Identify which cell holds the provided text, then report its (x, y) central coordinate. 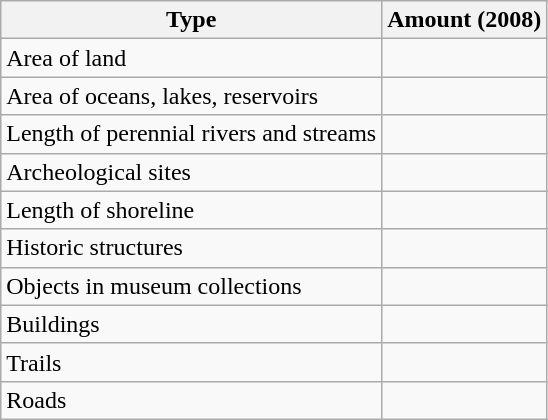
Area of land (192, 58)
Roads (192, 400)
Area of oceans, lakes, reservoirs (192, 96)
Type (192, 20)
Archeological sites (192, 172)
Length of shoreline (192, 210)
Length of perennial rivers and streams (192, 134)
Objects in museum collections (192, 286)
Buildings (192, 324)
Amount (2008) (464, 20)
Historic structures (192, 248)
Trails (192, 362)
